Provide the (X, Y) coordinate of the cell's center where the given text is located.  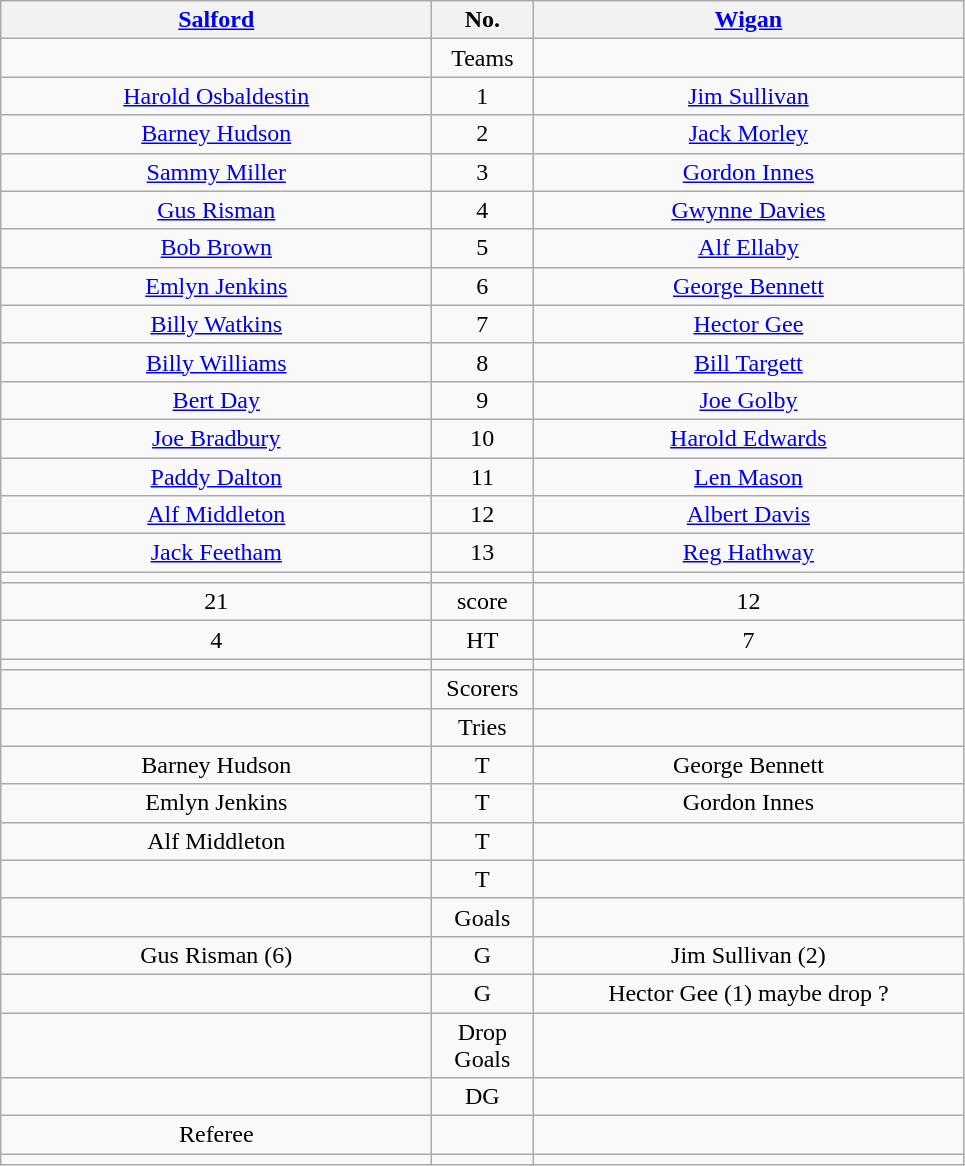
Billy Williams (216, 362)
Gwynne Davies (748, 210)
8 (482, 362)
Bob Brown (216, 248)
Teams (482, 58)
Reg Hathway (748, 553)
6 (482, 286)
21 (216, 602)
Drop Goals (482, 1044)
Bill Targett (748, 362)
11 (482, 477)
Tries (482, 727)
Jim Sullivan (2) (748, 955)
Referee (216, 1135)
Salford (216, 20)
Jim Sullivan (748, 96)
DG (482, 1097)
9 (482, 400)
Billy Watkins (216, 324)
10 (482, 438)
Jack Morley (748, 134)
Gus Risman (216, 210)
13 (482, 553)
Hector Gee (748, 324)
Scorers (482, 689)
Len Mason (748, 477)
2 (482, 134)
Goals (482, 917)
HT (482, 640)
3 (482, 172)
Gus Risman (6) (216, 955)
No. (482, 20)
Bert Day (216, 400)
Jack Feetham (216, 553)
Alf Ellaby (748, 248)
Sammy Miller (216, 172)
Joe Bradbury (216, 438)
Harold Edwards (748, 438)
score (482, 602)
Hector Gee (1) maybe drop ? (748, 993)
Harold Osbaldestin (216, 96)
Joe Golby (748, 400)
Albert Davis (748, 515)
Wigan (748, 20)
1 (482, 96)
Paddy Dalton (216, 477)
5 (482, 248)
